Pinpoint the cell where the given text exists, returning its [X, Y] midpoint coordinate. 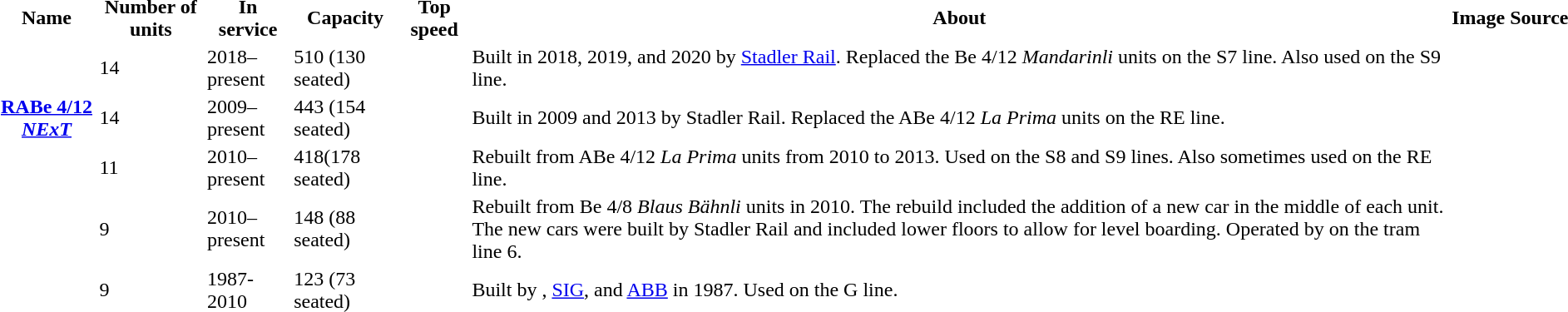
11 [151, 168]
148 (88 seated) [346, 229]
418(178 seated) [346, 168]
9 [151, 229]
Rebuilt from ABe 4/12 La Prima units from 2010 to 2013. Used on the S8 and S9 lines. Also sometimes used on the RE line. [960, 168]
2009–present [248, 118]
Built in 2009 and 2013 by Stadler Rail. Replaced the ABe 4/12 La Prima units on the RE line. [960, 118]
2018–present [248, 68]
510 (130 seated) [346, 68]
Built in 2018, 2019, and 2020 by Stadler Rail. Replaced the Be 4/12 Mandarinli units on the S7 line. Also used on the S9 line. [960, 68]
443 (154 seated) [346, 118]
